Search for the cell housing the specified text and yield its (X, Y) center coordinate. 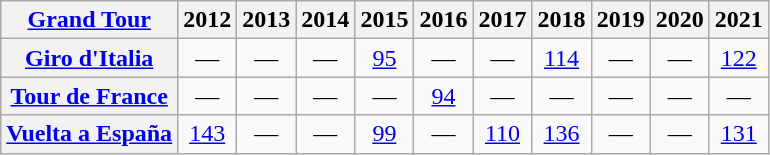
136 (562, 134)
95 (384, 58)
131 (738, 134)
Giro d'Italia (90, 58)
99 (384, 134)
2019 (620, 20)
2014 (326, 20)
114 (562, 58)
2018 (562, 20)
2021 (738, 20)
2020 (680, 20)
143 (208, 134)
2013 (266, 20)
2012 (208, 20)
Tour de France (90, 96)
2016 (444, 20)
94 (444, 96)
2015 (384, 20)
Grand Tour (90, 20)
2017 (502, 20)
Vuelta a España (90, 134)
110 (502, 134)
122 (738, 58)
